Provide the [x, y] coordinate of the cell's center where the given text is located.  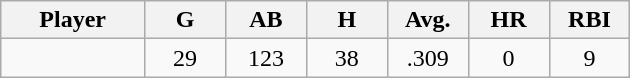
.309 [428, 58]
Avg. [428, 20]
G [186, 20]
0 [508, 58]
HR [508, 20]
AB [266, 20]
29 [186, 58]
38 [346, 58]
123 [266, 58]
9 [590, 58]
Player [73, 20]
RBI [590, 20]
H [346, 20]
